Search for the cell housing the specified text and yield its (X, Y) center coordinate. 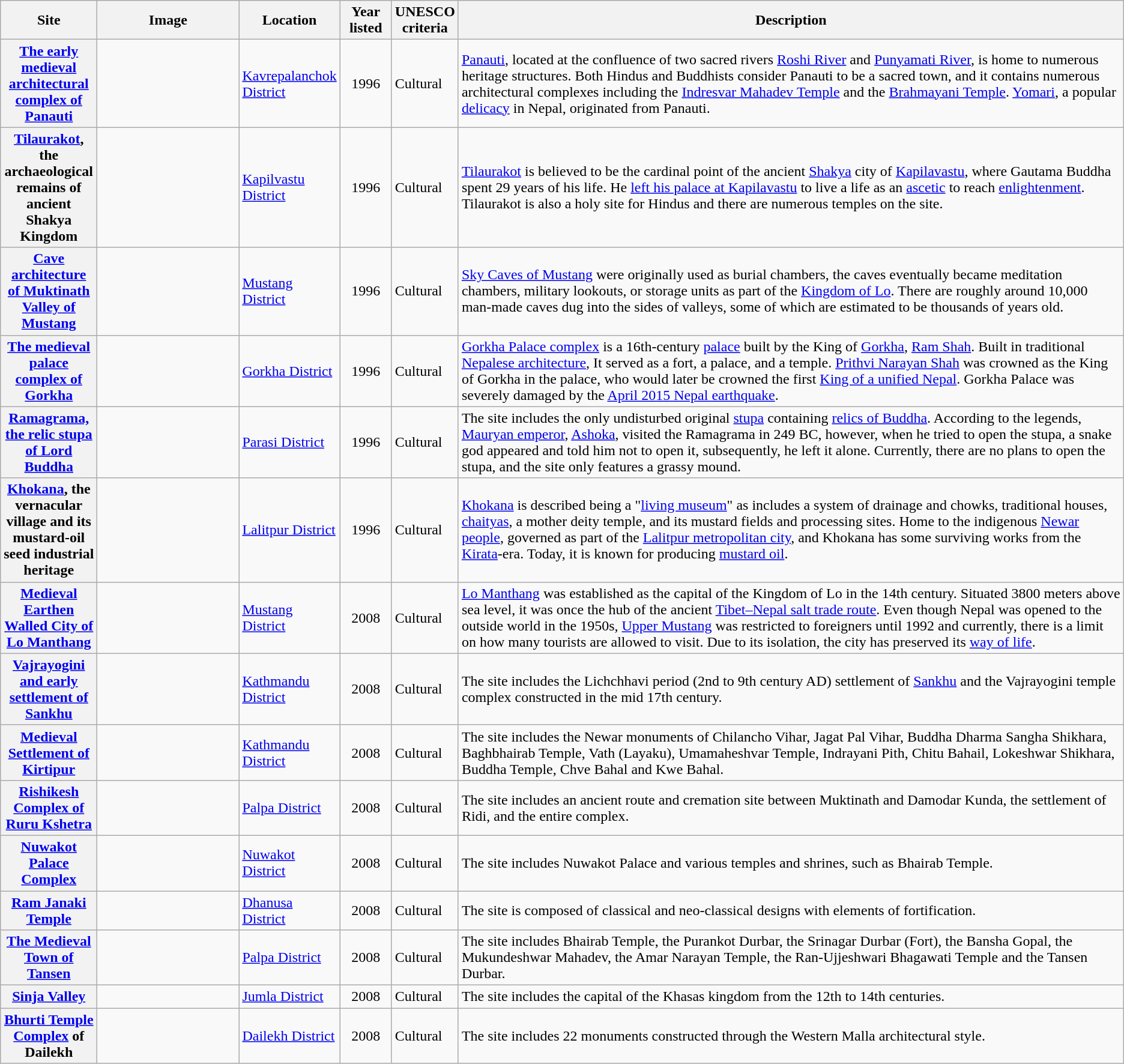
Location (289, 20)
Dhanusa District (289, 910)
UNESCO criteria (425, 20)
Kavrepalanchok District (289, 83)
Parasi District (289, 442)
Rishikesh Complex of Ruru Kshetra (49, 808)
Gorkha District (289, 371)
Jumla District (289, 997)
Site (49, 20)
The site is composed of classical and neo-classical designs with elements of fortification. (791, 910)
Tilaurakot, the archaeological remains of ancient Shakya Kingdom (49, 187)
Year listed (366, 20)
Ramagrama, the relic stupa of Lord Buddha (49, 442)
Nuwakot Palace Complex (49, 863)
The early medieval architectural complex of Panauti (49, 83)
The site includes an ancient route and cremation site between Muktinath and Damodar Kunda, the settlement of Ridi, and the entire complex. (791, 808)
The Medieval Town of Tansen (49, 958)
Medieval Earthen Walled City of Lo Manthang (49, 617)
Medieval Settlement of Kirtipur (49, 752)
Cave architecture of Muktinath Valley of Mustang (49, 291)
Description (791, 20)
The medieval palace complex of Gorkha (49, 371)
The site includes Nuwakot Palace and various temples and shrines, such as Bhairab Temple. (791, 863)
Sinja Valley (49, 997)
Image (168, 20)
Dailekh District (289, 1036)
Ram Janaki Temple (49, 910)
The site includes 22 monuments constructed through the Western Malla architectural style. (791, 1036)
Vajrayogini and early settlement of Sankhu (49, 689)
Khokana, the vernacular village and its mustard-oil seed industrial heritage (49, 530)
Kapilvastu District (289, 187)
Nuwakot District (289, 863)
Bhurti Temple Complex of Dailekh (49, 1036)
Lalitpur District (289, 530)
The site includes the capital of the Khasas kingdom from the 12th to 14th centuries. (791, 997)
